Search for the cell housing the specified text and yield its (X, Y) center coordinate. 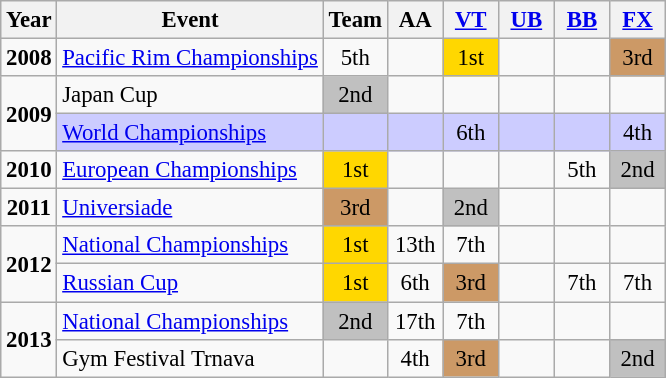
2013 (29, 340)
2010 (29, 170)
FX (638, 20)
2009 (29, 114)
BB (582, 20)
European Championships (190, 170)
World Championships (190, 133)
UB (527, 20)
17th (415, 321)
2012 (29, 264)
Japan Cup (190, 95)
2008 (29, 58)
Year (29, 20)
Event (190, 20)
VT (471, 20)
Gym Festival Trnava (190, 358)
Team (355, 20)
AA (415, 20)
Universiade (190, 208)
Russian Cup (190, 283)
Pacific Rim Championships (190, 58)
2011 (29, 208)
13th (415, 245)
